Return [x, y] of the center of cell containing provided text 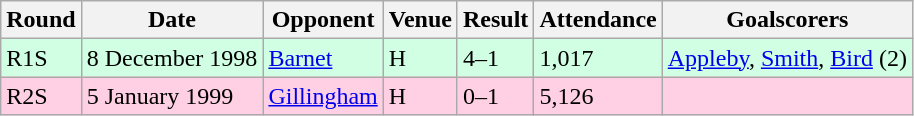
R1S [41, 58]
Appleby, Smith, Bird (2) [787, 58]
1,017 [598, 58]
Round [41, 20]
Gillingham [323, 96]
Date [172, 20]
8 December 1998 [172, 58]
Venue [420, 20]
4–1 [495, 58]
0–1 [495, 96]
Attendance [598, 20]
Goalscorers [787, 20]
5,126 [598, 96]
Result [495, 20]
Barnet [323, 58]
5 January 1999 [172, 96]
R2S [41, 96]
Opponent [323, 20]
